Search for the cell housing the specified text and yield its (x, y) center coordinate. 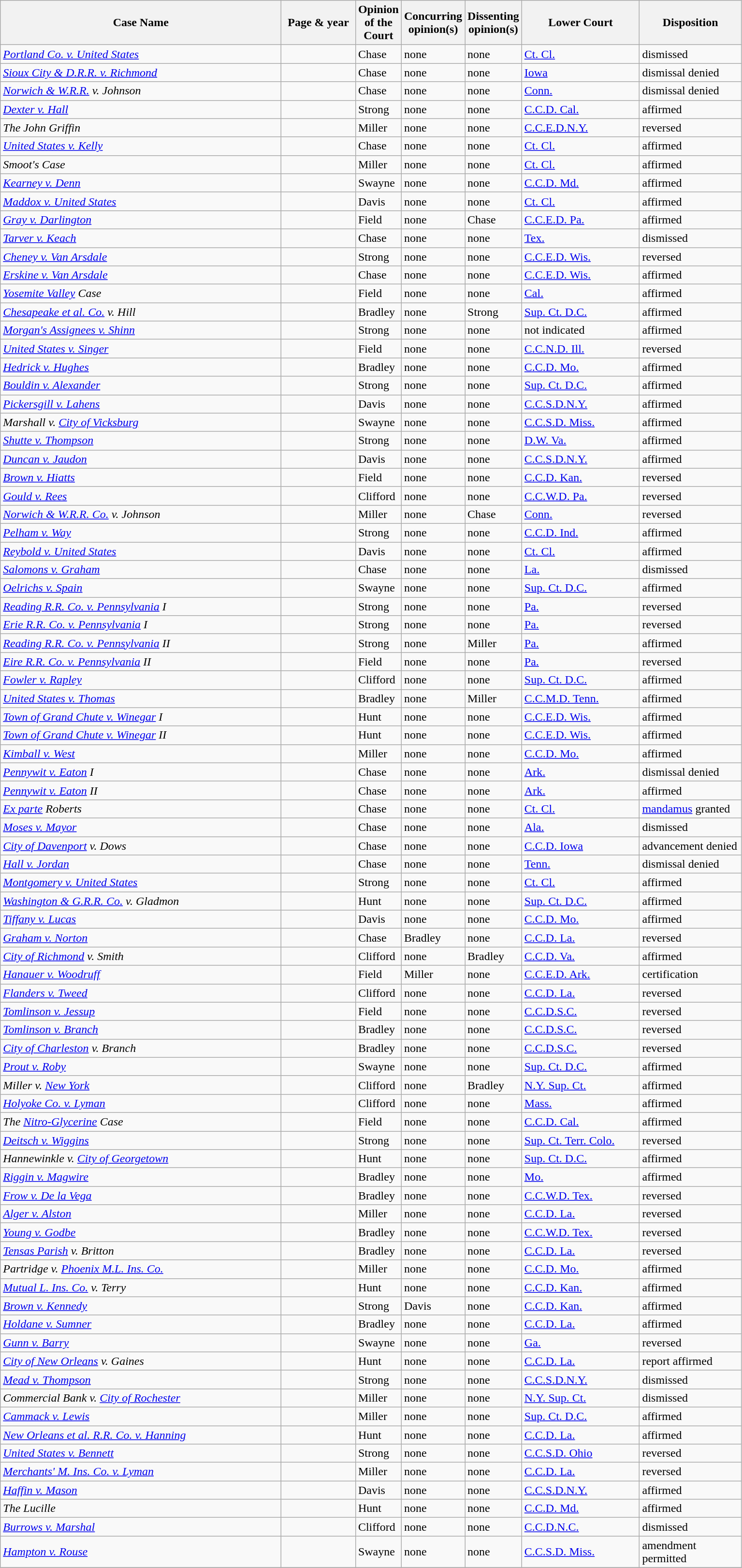
C.C.E.D. Pa. (581, 220)
advancement denied (690, 846)
Town of Grand Chute v. Winegar I (141, 717)
Ex parte Roberts (141, 809)
Hall v. Jordan (141, 864)
Mead v. Thompson (141, 1379)
Gould v. Rees (141, 496)
Holdane v. Sumner (141, 1324)
Cheney v. Van Arsdale (141, 257)
Tomlinson v. Jessup (141, 1011)
Pennywit v. Eaton II (141, 790)
Oelrichs v. Spain (141, 588)
Miller v. New York (141, 1085)
certification (690, 975)
Erskine v. Van Arsdale (141, 275)
Commercial Bank v. City of Rochester (141, 1398)
Mutual L. Ins. Co. v. Terry (141, 1287)
Reybold v. United States (141, 551)
Cal. (581, 294)
Reading R.R. Co. v. Pennsylvania II (141, 643)
amendment permitted (690, 1552)
C.C.D. Iowa (581, 846)
Portland Co. v. United States (141, 54)
Mo. (581, 1177)
Merchants' M. Ins. Co. v. Lyman (141, 1472)
Morgan's Assignees v. Shinn (141, 330)
Alger v. Alston (141, 1214)
Disposition (690, 23)
Young v. Godbe (141, 1232)
Erie R.R. Co. v. Pennsylvania I (141, 625)
Ga. (581, 1343)
Eire R.R. Co. v. Pennsylvania II (141, 662)
Hedrick v. Hughes (141, 367)
Concurring opinion(s) (433, 23)
Burrows v. Marshal (141, 1527)
Salomons v. Graham (141, 570)
Bouldin v. Alexander (141, 385)
not indicated (581, 330)
La. (581, 570)
Page & year (319, 23)
Brown v. Kennedy (141, 1306)
Norwich & W.R.R. v. Johnson (141, 91)
Partridge v. Phoenix M.L. Ins. Co. (141, 1269)
Riggin v. Magwire (141, 1177)
Kearney v. Denn (141, 183)
Tenn. (581, 864)
C.C.D.N.C. (581, 1527)
Graham v. Norton (141, 938)
Brown v. Hiatts (141, 477)
Maddox v. United States (141, 201)
City of Davenport v. Dows (141, 846)
Shutte v. Thompson (141, 441)
City of Richmond v. Smith (141, 956)
Tarver v. Keach (141, 238)
C.C.E.D.N.Y. (581, 128)
Kimball v. West (141, 754)
report affirmed (690, 1361)
C.C.N.D. Ill. (581, 349)
Gray v. Darlington (141, 220)
New Orleans et al. R.R. Co. v. Hanning (141, 1435)
Deitsch v. Wiggins (141, 1140)
Hannewinkle v. City of Georgetown (141, 1159)
Tomlinson v. Branch (141, 1030)
Opinion of the Court (378, 23)
The Lucille (141, 1509)
Montgomery v. United States (141, 883)
Mass. (581, 1103)
Moses v. Mayor (141, 827)
C.C.E.D. Ark. (581, 975)
Tensas Parish v. Britton (141, 1251)
Case Name (141, 23)
Tex. (581, 238)
Gunn v. Barry (141, 1343)
Cammack v. Lewis (141, 1416)
Hampton v. Rouse (141, 1552)
mandamus granted (690, 809)
C.C.S.D. Ohio (581, 1453)
Chesapeake et al. Co. v. Hill (141, 312)
United States v. Singer (141, 349)
Reading R.R. Co. v. Pennsylvania I (141, 606)
Town of Grand Chute v. Winegar II (141, 735)
D.W. Va. (581, 441)
Tiffany v. Lucas (141, 919)
C.C.D. Va. (581, 956)
Yosemite Valley Case (141, 294)
Norwich & W.R.R. Co. v. Johnson (141, 514)
Dissenting opinion(s) (494, 23)
The John Griffin (141, 128)
Iowa (581, 73)
Frow v. De la Vega (141, 1196)
Lower Court (581, 23)
Smoot's Case (141, 164)
Sioux City & D.R.R. v. Richmond (141, 73)
United States v. Bennett (141, 1453)
United States v. Kelly (141, 146)
Haffin v. Mason (141, 1490)
C.C.D. Ind. (581, 533)
The Nitro-Glycerine Case (141, 1122)
C.C.W.D. Pa. (581, 496)
Sup. Ct. Terr. Colo. (581, 1140)
Holyoke Co. v. Lyman (141, 1103)
Pelham v. Way (141, 533)
Washington & G.R.R. Co. v. Gladmon (141, 901)
Pennywit v. Eaton I (141, 772)
C.C.M.D. Tenn. (581, 698)
Pickersgill v. Lahens (141, 404)
Flanders v. Tweed (141, 993)
Hanauer v. Woodruff (141, 975)
United States v. Thomas (141, 698)
Fowler v. Rapley (141, 680)
Duncan v. Jaudon (141, 459)
Marshall v. City of Vicksburg (141, 422)
City of New Orleans v. Gaines (141, 1361)
Ala. (581, 827)
Prout v. Roby (141, 1066)
Dexter v. Hall (141, 109)
City of Charleston v. Branch (141, 1048)
